From the cell containing the given text, extract its center point as [x, y] coordinate. 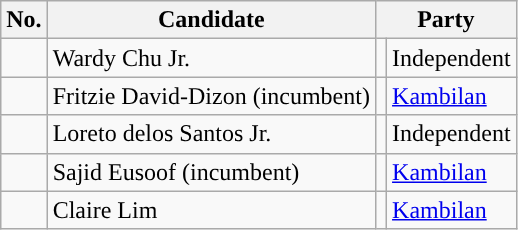
Candidate [211, 20]
Sajid Eusoof (incumbent) [211, 172]
Loreto delos Santos Jr. [211, 134]
Claire Lim [211, 210]
Fritzie David-Dizon (incumbent) [211, 96]
No. [24, 20]
Party [446, 20]
Wardy Chu Jr. [211, 58]
